Return (X, Y) of the center of cell containing provided text 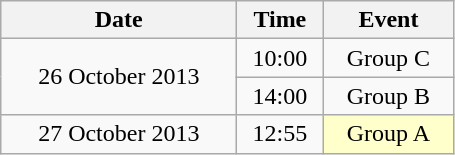
Date (119, 20)
Group A (388, 134)
12:55 (280, 134)
14:00 (280, 96)
Group C (388, 58)
Group B (388, 96)
Event (388, 20)
10:00 (280, 58)
27 October 2013 (119, 134)
Time (280, 20)
26 October 2013 (119, 77)
